Determine the (X, Y) coordinate at the center of the cell enclosing the given text.  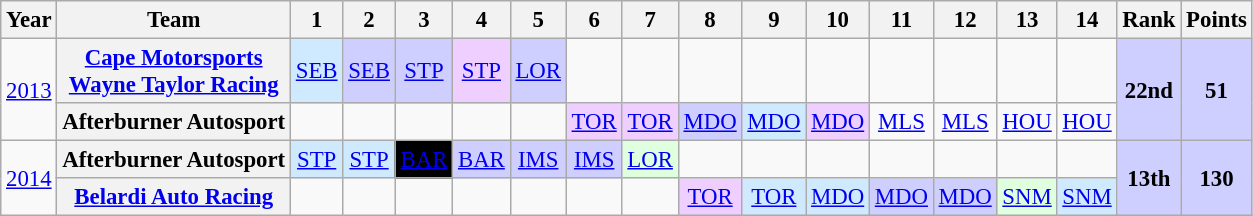
2 (369, 20)
13 (1027, 20)
14 (1087, 20)
3 (424, 20)
2013 (29, 90)
1 (316, 20)
Points (1216, 20)
8 (710, 20)
5 (538, 20)
11 (902, 20)
Belardi Auto Racing (174, 197)
Year (29, 20)
2014 (29, 178)
10 (838, 20)
Rank (1149, 20)
51 (1216, 90)
Team (174, 20)
12 (965, 20)
7 (650, 20)
9 (774, 20)
6 (594, 20)
22nd (1149, 90)
13th (1149, 178)
4 (482, 20)
Cape MotorsportsWayne Taylor Racing (174, 72)
130 (1216, 178)
